Output the (x, y) coordinate of the center of the cell containing the given text.  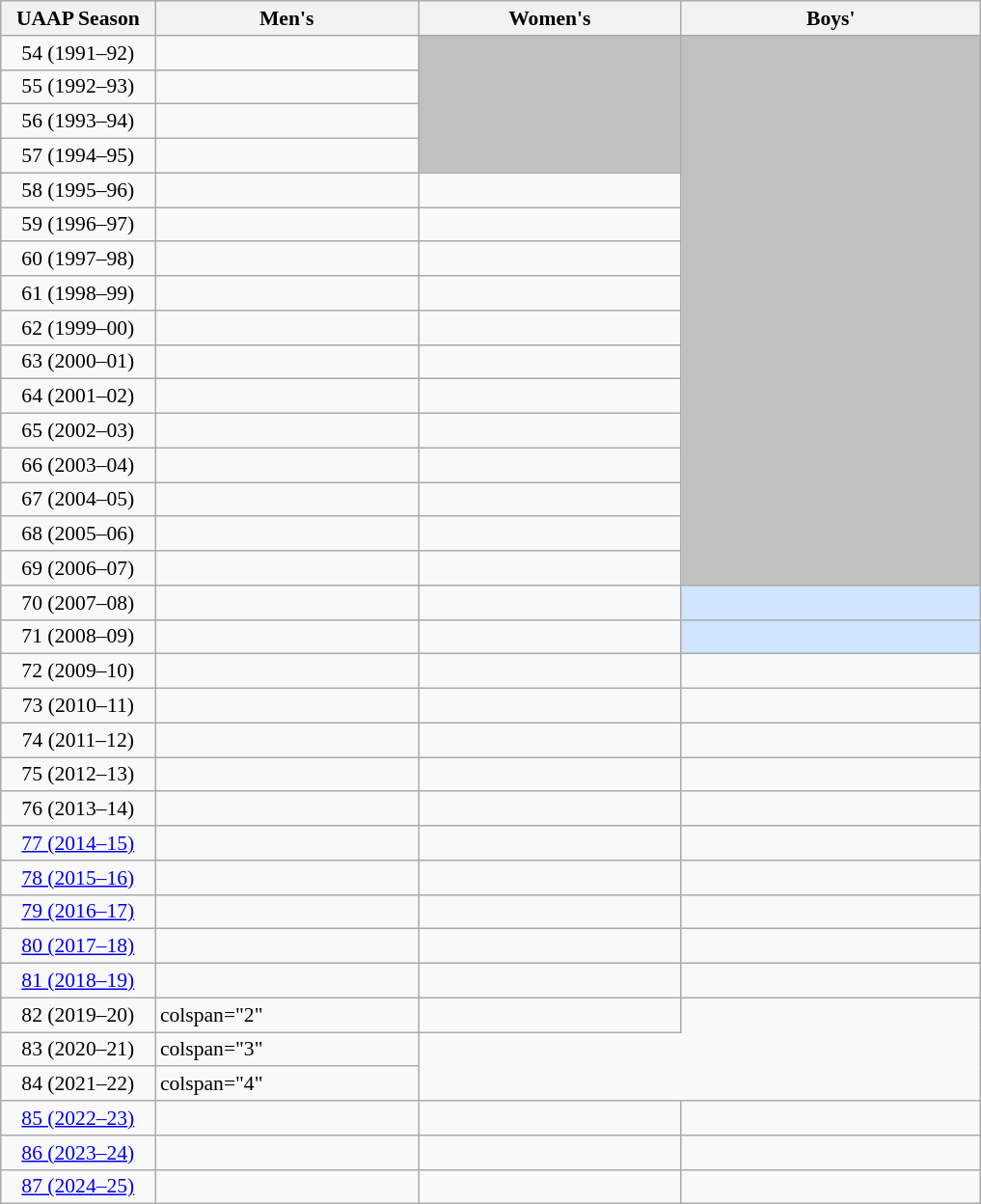
colspan="3" (287, 1050)
77 (2014–15) (78, 843)
colspan="4" (287, 1084)
55 (1992–93) (78, 87)
76 (2013–14) (78, 809)
86 (2023–24) (78, 1153)
colspan="2" (287, 1015)
66 (2003–04) (78, 465)
64 (2001–02) (78, 397)
85 (2022–23) (78, 1118)
54 (1991–92) (78, 53)
65 (2002–03) (78, 431)
UAAP Season (78, 18)
58 (1995–96) (78, 190)
84 (2021–22) (78, 1084)
74 (2011–12) (78, 740)
79 (2016–17) (78, 912)
68 (2005–06) (78, 534)
81 (2018–19) (78, 981)
82 (2019–20) (78, 1015)
72 (2009–10) (78, 671)
71 (2008–09) (78, 637)
70 (2007–08) (78, 603)
80 (2017–18) (78, 946)
69 (2006–07) (78, 568)
73 (2010–11) (78, 706)
56 (1993–94) (78, 122)
75 (2012–13) (78, 775)
67 (2004–05) (78, 500)
60 (1997–98) (78, 260)
62 (1999–00) (78, 328)
59 (1996–97) (78, 225)
87 (2024–25) (78, 1187)
Boys' (831, 18)
Men's (287, 18)
61 (1998–99) (78, 293)
Women's (550, 18)
57 (1994–95) (78, 156)
63 (2000–01) (78, 362)
78 (2015–16) (78, 878)
83 (2020–21) (78, 1050)
